Pinpoint the cell where the given text exists, returning its (X, Y) midpoint coordinate. 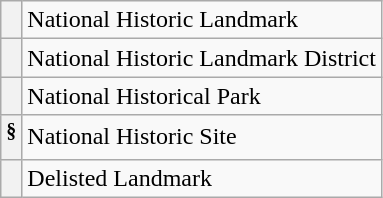
National Historic Landmark (202, 20)
§ (12, 138)
Delisted Landmark (202, 178)
National Historic Landmark District (202, 58)
National Historic Site (202, 138)
National Historical Park (202, 96)
